Return the [x, y] coordinate for the center point of the cell that contains the specified text.  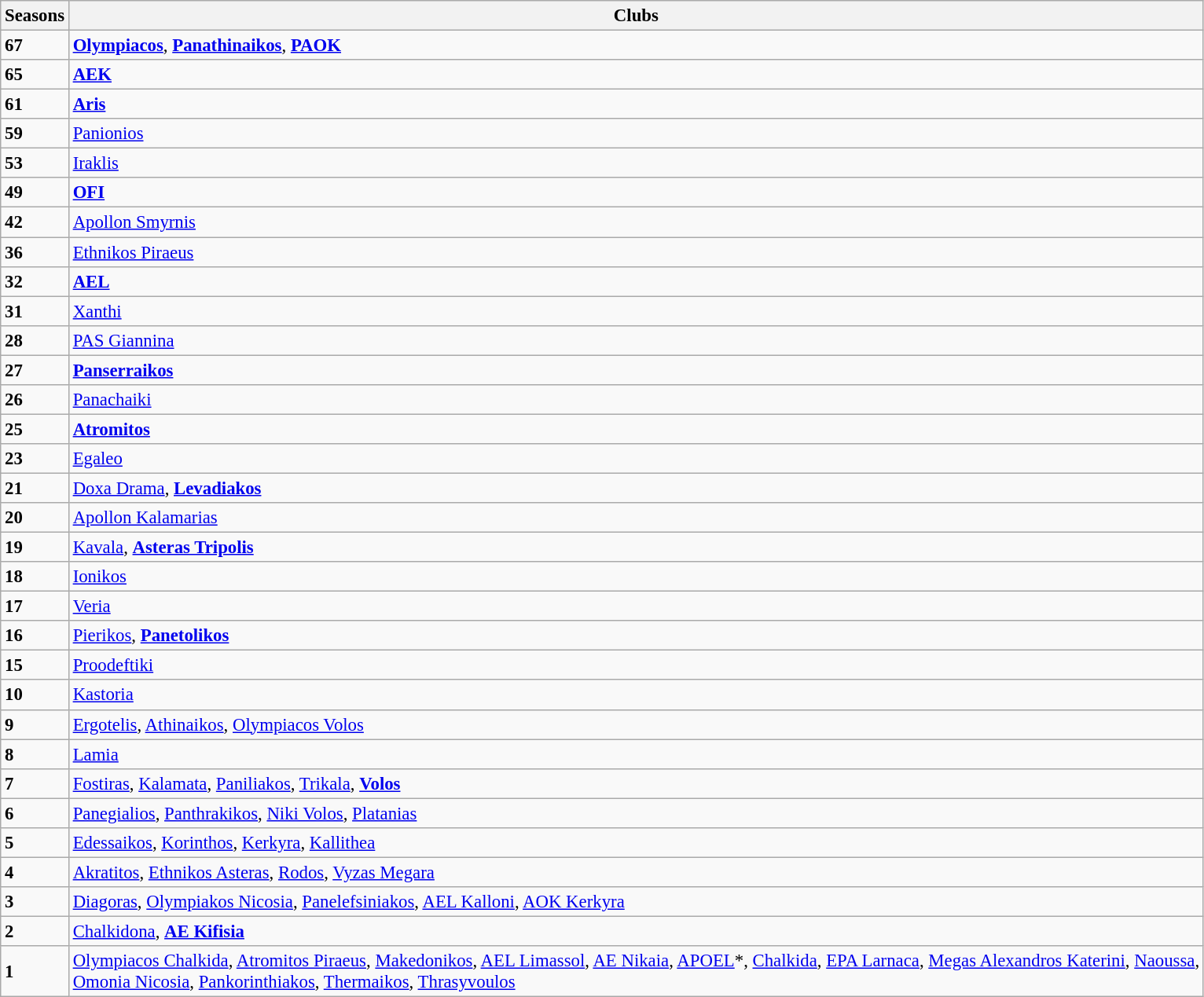
53 [35, 163]
Lamia [636, 754]
Doxa Drama, Levadiakos [636, 488]
28 [35, 340]
Kavala, Asteras Tripolis [636, 548]
10 [35, 695]
1 [35, 971]
2 [35, 931]
Seasons [35, 16]
36 [35, 252]
61 [35, 104]
PAS Giannina [636, 340]
Pierikos, Panetolikos [636, 636]
Apollon Kalamarias [636, 518]
31 [35, 311]
18 [35, 577]
AEK [636, 75]
Edessaikos, Korinthos, Kerkyra, Kallithea [636, 843]
Diagoras, Olympiakos Nicosia, Panelefsiniakos, AEL Kalloni, AOK Kerkyra [636, 902]
20 [35, 518]
Xanthi [636, 311]
Clubs [636, 16]
AEL [636, 281]
21 [35, 488]
Panserraikos [636, 370]
Fostiras, Kalamata, Paniliakos, Trikala, Volos [636, 783]
59 [35, 134]
Panachaiki [636, 400]
15 [35, 665]
67 [35, 46]
16 [35, 636]
17 [35, 607]
5 [35, 843]
Iraklis [636, 163]
9 [35, 724]
19 [35, 548]
Olympiacos, Panathinaikos, PAOK [636, 46]
6 [35, 813]
Ionikos [636, 577]
7 [35, 783]
OFI [636, 192]
Egaleo [636, 459]
65 [35, 75]
Atromitos [636, 429]
Ergotelis, Athinaikos, Olympiacos Volos [636, 724]
Panionios [636, 134]
25 [35, 429]
Aris [636, 104]
Proodeftiki [636, 665]
3 [35, 902]
23 [35, 459]
26 [35, 400]
27 [35, 370]
Akratitos, Ethnikos Asteras, Rodos, Vyzas Megara [636, 872]
32 [35, 281]
8 [35, 754]
49 [35, 192]
Apollon Smyrnis [636, 222]
Chalkidona, AE Kifisia [636, 931]
4 [35, 872]
Panegialios, Panthrakikos, Niki Volos, Platanias [636, 813]
Ethnikos Piraeus [636, 252]
Kastoria [636, 695]
Veria [636, 607]
42 [35, 222]
